Return (x, y) of the center of cell containing provided text 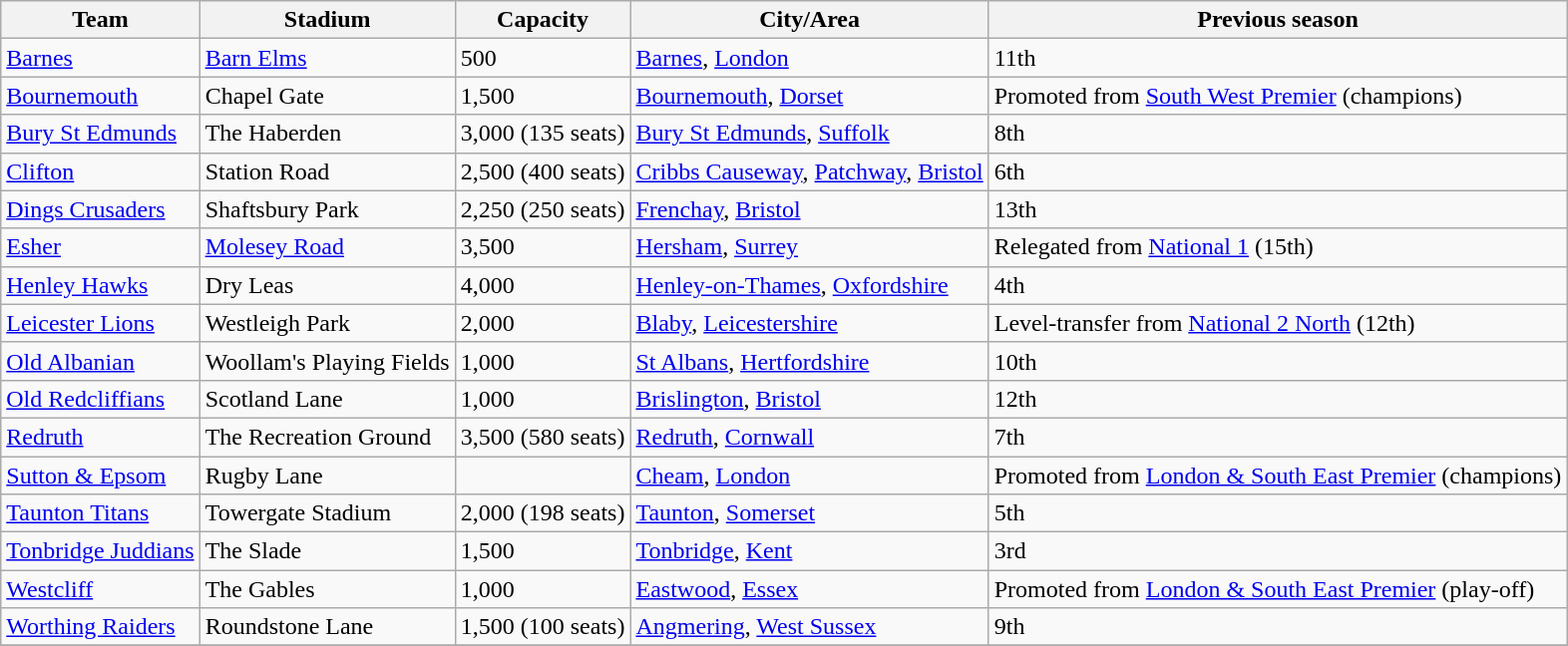
Eastwood, Essex (810, 589)
Leicester Lions (100, 323)
Westcliff (100, 589)
Blaby, Leicestershire (810, 323)
Old Redcliffians (100, 399)
Tonbridge, Kent (810, 551)
3,500 (543, 247)
2,500 (400 seats) (543, 171)
8th (1278, 134)
Bury St Edmunds (100, 134)
Relegated from National 1 (15th) (1278, 247)
Dry Leas (327, 285)
Shaftsbury Park (327, 209)
1,500 (100 seats) (543, 627)
2,250 (250 seats) (543, 209)
9th (1278, 627)
Promoted from London & South East Premier (play-off) (1278, 589)
Tonbridge Juddians (100, 551)
Taunton, Somerset (810, 513)
The Gables (327, 589)
3,500 (580 seats) (543, 437)
Clifton (100, 171)
2,000 (198 seats) (543, 513)
Frenchay, Bristol (810, 209)
Dings Crusaders (100, 209)
Bournemouth (100, 96)
7th (1278, 437)
4th (1278, 285)
Previous season (1278, 20)
St Albans, Hertfordshire (810, 361)
Stadium (327, 20)
Barn Elms (327, 58)
Promoted from South West Premier (champions) (1278, 96)
Old Albanian (100, 361)
Capacity (543, 20)
Henley Hawks (100, 285)
Redruth (100, 437)
Barnes, London (810, 58)
Cribbs Causeway, Patchway, Bristol (810, 171)
12th (1278, 399)
2,000 (543, 323)
The Recreation Ground (327, 437)
Rugby Lane (327, 476)
Esher (100, 247)
Scotland Lane (327, 399)
Redruth, Cornwall (810, 437)
Bournemouth, Dorset (810, 96)
Angmering, West Sussex (810, 627)
The Haberden (327, 134)
Brislington, Bristol (810, 399)
Cheam, London (810, 476)
Bury St Edmunds, Suffolk (810, 134)
11th (1278, 58)
6th (1278, 171)
Promoted from London & South East Premier (champions) (1278, 476)
Sutton & Epsom (100, 476)
5th (1278, 513)
3,000 (135 seats) (543, 134)
500 (543, 58)
Hersham, Surrey (810, 247)
City/Area (810, 20)
Henley-on-Thames, Oxfordshire (810, 285)
Barnes (100, 58)
Worthing Raiders (100, 627)
Station Road (327, 171)
The Slade (327, 551)
Level-transfer from National 2 North (12th) (1278, 323)
10th (1278, 361)
4,000 (543, 285)
Team (100, 20)
Roundstone Lane (327, 627)
Molesey Road (327, 247)
Towergate Stadium (327, 513)
3rd (1278, 551)
Westleigh Park (327, 323)
13th (1278, 209)
Chapel Gate (327, 96)
Woollam's Playing Fields (327, 361)
Taunton Titans (100, 513)
